Provide the (X, Y) coordinate of the cell's center where the given text is located.  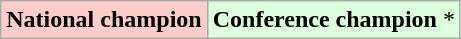
National champion (104, 20)
Conference champion * (334, 20)
